Return (X, Y) of the center of cell containing provided text 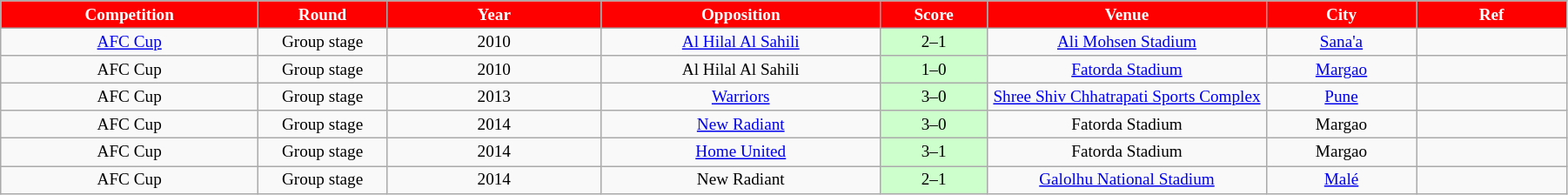
Sana'a (1342, 42)
2013 (494, 97)
1–0 (933, 70)
Ali Mohsen Stadium (1127, 42)
Ref (1491, 15)
Shree Shiv Chhatrapati Sports Complex (1127, 97)
Round (323, 15)
Year (494, 15)
Malé (1342, 179)
Opposition (740, 15)
Galolhu National Stadium (1127, 179)
Pune (1342, 97)
Competition (130, 15)
Home United (740, 152)
Warriors (740, 97)
3–1 (933, 152)
Venue (1127, 15)
City (1342, 15)
Score (933, 15)
